Return the [x, y] coordinate for the center point of the cell that contains the specified text.  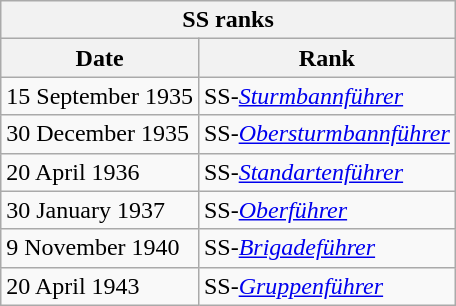
SS-Oberführer [326, 210]
15 September 1935 [100, 96]
SS ranks [228, 20]
Date [100, 58]
30 January 1937 [100, 210]
30 December 1935 [100, 134]
SS-Standartenführer [326, 172]
9 November 1940 [100, 248]
20 April 1943 [100, 286]
SS-Gruppenführer [326, 286]
SS-Brigadeführer [326, 248]
SS-Sturmbannführer [326, 96]
Rank [326, 58]
20 April 1936 [100, 172]
SS-Obersturmbannführer [326, 134]
